Determine the (X, Y) coordinate at the center of the cell enclosing the given text.  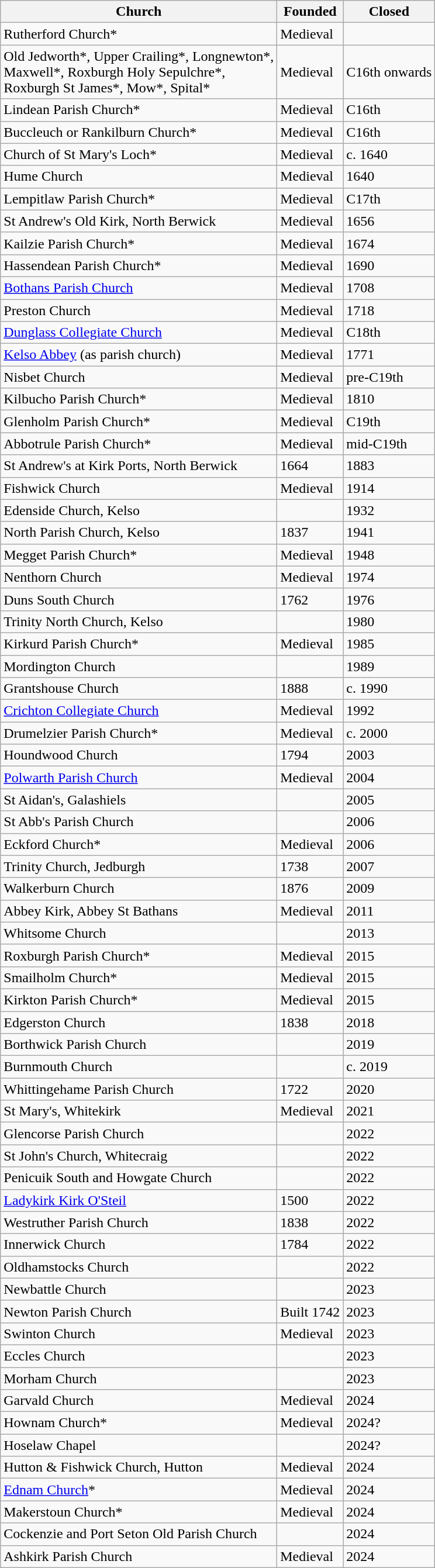
Lindean Parish Church* (139, 110)
C19th (389, 422)
2004 (389, 778)
C17th (389, 199)
St Andrew's Old Kirk, North Berwick (139, 221)
Newbattle Church (139, 1289)
1980 (389, 621)
1974 (389, 577)
North Parish Church, Kelso (139, 533)
Edgerston Church (139, 1023)
Innerwick Church (139, 1245)
St John's Church, Whitecraig (139, 1156)
Eckford Church* (139, 844)
Roxburgh Parish Church* (139, 955)
Whittingehame Parish Church (139, 1089)
Hownam Church* (139, 1423)
1992 (389, 711)
2007 (389, 866)
Lempitlaw Parish Church* (139, 199)
2009 (389, 889)
Walkerburn Church (139, 889)
St Abb's Parish Church (139, 822)
1656 (389, 221)
Westruther Parish Church (139, 1222)
2019 (389, 1045)
2003 (389, 755)
C16th onwards (389, 72)
Dunglass Collegiate Church (139, 333)
Glencorse Parish Church (139, 1134)
Founded (310, 12)
Buccleuch or Rankilburn Church* (139, 132)
mid-C19th (389, 444)
c. 2000 (389, 733)
1674 (389, 243)
Garvald Church (139, 1401)
Preston Church (139, 310)
Church of St Mary's Loch* (139, 154)
Hassendean Parish Church* (139, 265)
St Mary's, Whitekirk (139, 1111)
Kirkurd Parish Church* (139, 644)
Grantshouse Church (139, 689)
Nisbet Church (139, 377)
Houndwood Church (139, 755)
Whitsome Church (139, 933)
Makerstoun Church* (139, 1512)
1932 (389, 510)
Edenside Church, Kelso (139, 510)
1876 (310, 889)
1722 (310, 1089)
Abbey Kirk, Abbey St Bathans (139, 911)
Swinton Church (139, 1334)
Mordington Church (139, 666)
Rutherford Church* (139, 34)
c. 1640 (389, 154)
Newton Parish Church (139, 1311)
Trinity Church, Jedburgh (139, 866)
Kailzie Parish Church* (139, 243)
Smailholm Church* (139, 978)
1738 (310, 866)
2011 (389, 911)
Duns South Church (139, 599)
Crichton Collegiate Church (139, 711)
1784 (310, 1245)
Kelso Abbey (as parish church) (139, 355)
Kilbucho Parish Church* (139, 399)
1762 (310, 599)
St Andrew's at Kirk Ports, North Berwick (139, 466)
Ednam Church* (139, 1490)
Cockenzie and Port Seton Old Parish Church (139, 1534)
Oldhamstocks Church (139, 1267)
1985 (389, 644)
1664 (310, 466)
Ashkirk Parish Church (139, 1556)
Eccles Church (139, 1356)
Hume Church (139, 177)
1771 (389, 355)
2005 (389, 800)
Burnmouth Church (139, 1067)
Megget Parish Church* (139, 555)
Old Jedworth*, Upper Crailing*, Longnewton*,Maxwell*, Roxburgh Holy Sepulchre*,Roxburgh St James*, Mow*, Spital* (139, 72)
Built 1742 (310, 1311)
1976 (389, 599)
Nenthorn Church (139, 577)
1888 (310, 689)
1690 (389, 265)
Ladykirk Kirk O'Steil (139, 1200)
1810 (389, 399)
Penicuik South and Howgate Church (139, 1178)
Fishwick Church (139, 488)
Polwarth Parish Church (139, 778)
Kirkton Parish Church* (139, 1000)
2013 (389, 933)
c. 1990 (389, 689)
Abbotrule Parish Church* (139, 444)
2018 (389, 1023)
Church (139, 12)
1708 (389, 288)
1718 (389, 310)
2021 (389, 1111)
1837 (310, 533)
1948 (389, 555)
Hoselaw Chapel (139, 1445)
1640 (389, 177)
1914 (389, 488)
Borthwick Parish Church (139, 1045)
1883 (389, 466)
Closed (389, 12)
St Aidan's, Galashiels (139, 800)
Glenholm Parish Church* (139, 422)
1941 (389, 533)
1989 (389, 666)
c. 2019 (389, 1067)
Bothans Parish Church (139, 288)
Hutton & Fishwick Church, Hutton (139, 1467)
Trinity North Church, Kelso (139, 621)
2020 (389, 1089)
Morham Church (139, 1378)
1500 (310, 1200)
Drumelzier Parish Church* (139, 733)
1794 (310, 755)
C18th (389, 333)
pre-C19th (389, 377)
